Determine the (x, y) coordinate at the center of the cell enclosing the given text.  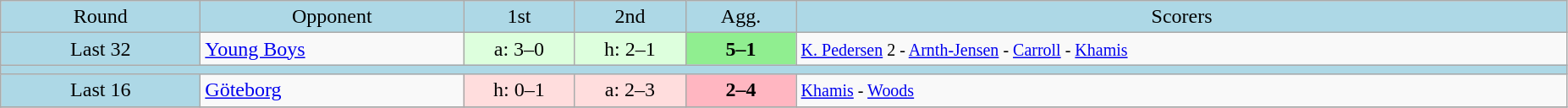
Agg. (741, 17)
Round (101, 17)
K. Pedersen 2 - Arnth-Jensen - Carroll - Khamis (1181, 49)
a: 3–0 (520, 49)
1st (520, 17)
h: 0–1 (520, 90)
Opponent (332, 17)
h: 2–1 (630, 49)
Last 16 (101, 90)
Khamis - Woods (1181, 90)
2nd (630, 17)
Last 32 (101, 49)
Göteborg (332, 90)
5–1 (741, 49)
Young Boys (332, 49)
Scorers (1181, 17)
a: 2–3 (630, 90)
2–4 (741, 90)
